Determine the [X, Y] coordinate at the center of the cell enclosing the given text.  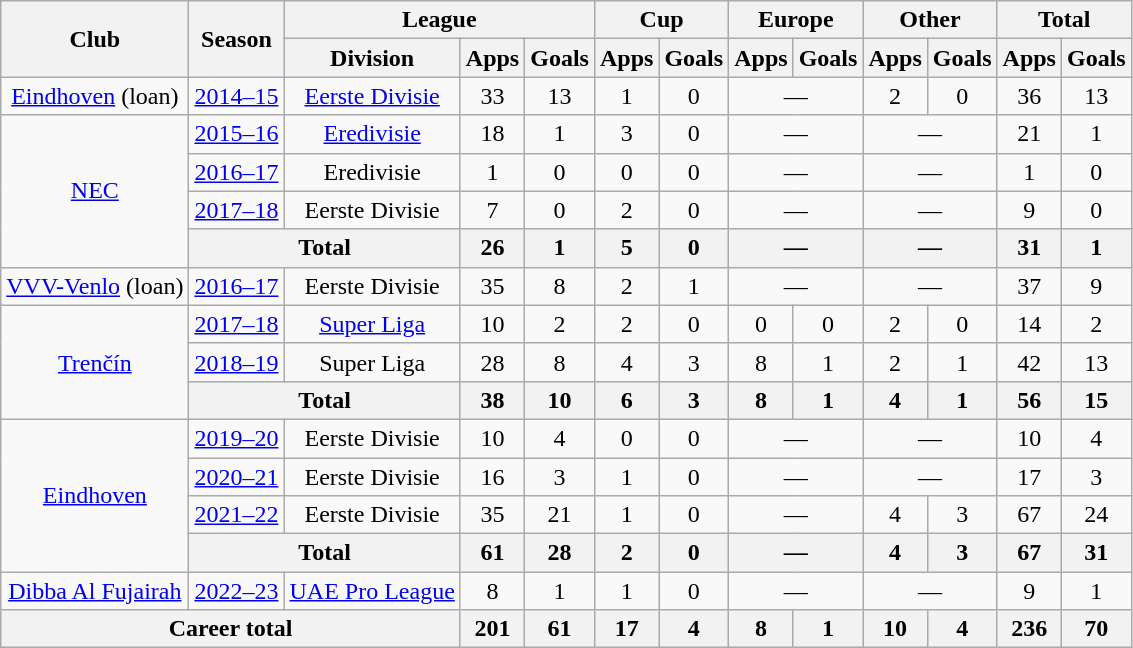
2018–19 [236, 362]
Cup [661, 20]
UAE Pro League [372, 591]
2019–20 [236, 438]
2021–22 [236, 515]
Dibba Al Fujairah [95, 591]
236 [1029, 629]
24 [1096, 515]
42 [1029, 362]
6 [626, 400]
37 [1029, 286]
Division [372, 58]
Season [236, 39]
2022–23 [236, 591]
70 [1096, 629]
VVV-Venlo (loan) [95, 286]
2020–21 [236, 477]
18 [492, 134]
Other [930, 20]
Eindhoven [95, 495]
26 [492, 248]
7 [492, 210]
5 [626, 248]
33 [492, 96]
38 [492, 400]
League [440, 20]
2014–15 [236, 96]
Trenčín [95, 362]
Eindhoven (loan) [95, 96]
2015–16 [236, 134]
14 [1029, 324]
16 [492, 477]
56 [1029, 400]
15 [1096, 400]
36 [1029, 96]
Europe [796, 20]
Career total [231, 629]
201 [492, 629]
NEC [95, 191]
Club [95, 39]
